Determine the (X, Y) coordinate at the center of the cell enclosing the given text.  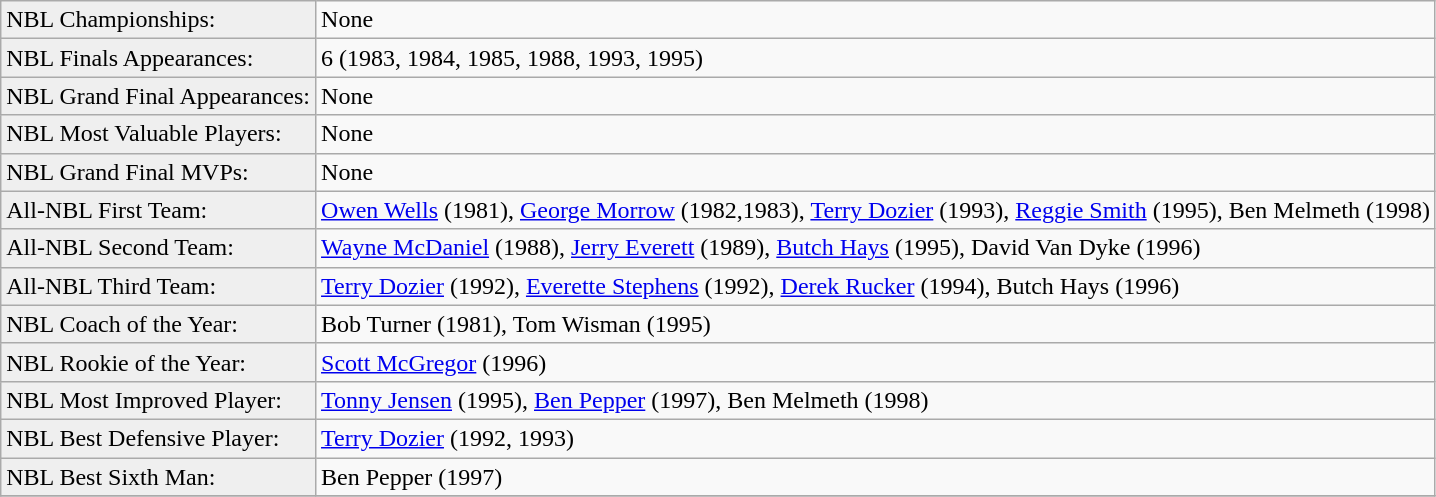
NBL Best Defensive Player: (158, 438)
6 (1983, 1984, 1985, 1988, 1993, 1995) (876, 58)
Terry Dozier (1992), Everette Stephens (1992), Derek Rucker (1994), Butch Hays (1996) (876, 286)
Terry Dozier (1992, 1993) (876, 438)
NBL Most Improved Player: (158, 400)
All-NBL Second Team: (158, 248)
NBL Finals Appearances: (158, 58)
Bob Turner (1981), Tom Wisman (1995) (876, 324)
All-NBL Third Team: (158, 286)
NBL Rookie of the Year: (158, 362)
Scott McGregor (1996) (876, 362)
Wayne McDaniel (1988), Jerry Everett (1989), Butch Hays (1995), David Van Dyke (1996) (876, 248)
NBL Most Valuable Players: (158, 134)
NBL Championships: (158, 20)
NBL Grand Final MVPs: (158, 172)
NBL Coach of the Year: (158, 324)
NBL Best Sixth Man: (158, 477)
Owen Wells (1981), George Morrow (1982,1983), Terry Dozier (1993), Reggie Smith (1995), Ben Melmeth (1998) (876, 210)
All-NBL First Team: (158, 210)
Ben Pepper (1997) (876, 477)
NBL Grand Final Appearances: (158, 96)
Tonny Jensen (1995), Ben Pepper (1997), Ben Melmeth (1998) (876, 400)
